Return [x, y] of the center of cell containing provided text 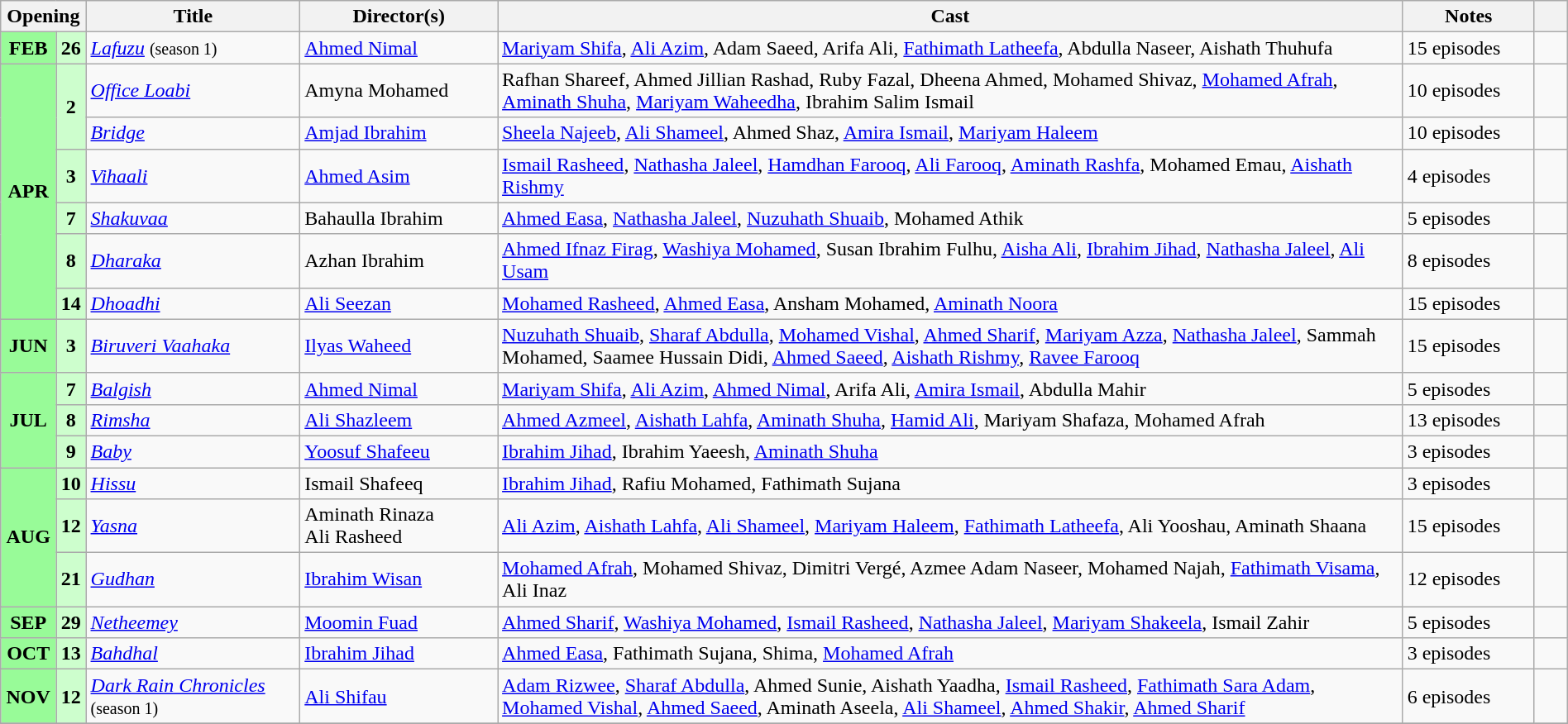
AUG [28, 537]
9 [71, 451]
Amjad Ibrahim [399, 133]
Lafuzu (season 1) [194, 48]
JUL [28, 420]
Director(s) [399, 17]
SEP [28, 622]
OCT [28, 654]
29 [71, 622]
Ahmed Easa, Nathasha Jaleel, Nuzuhath Shuaib, Mohamed Athik [951, 218]
Mariyam Shifa, Ali Azim, Adam Saeed, Arifa Ali, Fathimath Latheefa, Abdulla Naseer, Aishath Thuhufa [951, 48]
13 episodes [1469, 420]
Ismail Rasheed, Nathasha Jaleel, Hamdhan Farooq, Ali Farooq, Aminath Rashfa, Mohamed Emau, Aishath Rishmy [951, 175]
Mariyam Shifa, Ali Azim, Ahmed Nimal, Arifa Ali, Amira Ismail, Abdulla Mahir [951, 388]
JUN [28, 345]
Shakuvaa [194, 218]
Ali Seezan [399, 303]
Opening [43, 17]
FEB [28, 48]
Yasna [194, 526]
Netheemey [194, 622]
4 episodes [1469, 175]
6 episodes [1469, 696]
Bahdhal [194, 654]
Ahmed Easa, Fathimath Sujana, Shima, Mohamed Afrah [951, 654]
NOV [28, 696]
Gudhan [194, 580]
Azhan Ibrahim [399, 261]
10 [71, 483]
Office Loabi [194, 91]
Biruveri Vaahaka [194, 345]
Mohamed Rasheed, Ahmed Easa, Ansham Mohamed, Aminath Noora [951, 303]
Hissu [194, 483]
APR [28, 192]
12 episodes [1469, 580]
Dhoadhi [194, 303]
Moomin Fuad [399, 622]
Ali Shifau [399, 696]
Cast [951, 17]
Sheela Najeeb, Ali Shameel, Ahmed Shaz, Amira Ismail, Mariyam Haleem [951, 133]
Mohamed Afrah, Mohamed Shivaz, Dimitri Vergé, Azmee Adam Naseer, Mohamed Najah, Fathimath Visama, Ali Inaz [951, 580]
Bridge [194, 133]
14 [71, 303]
Aminath RinazaAli Rasheed [399, 526]
26 [71, 48]
21 [71, 580]
Dark Rain Chronicles(season 1) [194, 696]
Yoosuf Shafeeu [399, 451]
8 episodes [1469, 261]
Rafhan Shareef, Ahmed Jillian Rashad, Ruby Fazal, Dheena Ahmed, Mohamed Shivaz, Mohamed Afrah, Aminath Shuha, Mariyam Waheedha, Ibrahim Salim Ismail [951, 91]
Baby [194, 451]
Ibrahim Jihad [399, 654]
Ibrahim Wisan [399, 580]
Ismail Shafeeq [399, 483]
Notes [1469, 17]
2 [71, 106]
Bahaulla Ibrahim [399, 218]
Amyna Mohamed [399, 91]
Vihaali [194, 175]
Ali Azim, Aishath Lahfa, Ali Shameel, Mariyam Haleem, Fathimath Latheefa, Ali Yooshau, Aminath Shaana [951, 526]
Ahmed Ifnaz Firag, Washiya Mohamed, Susan Ibrahim Fulhu, Aisha Ali, Ibrahim Jihad, Nathasha Jaleel, Ali Usam [951, 261]
Rimsha [194, 420]
Dharaka [194, 261]
Ibrahim Jihad, Ibrahim Yaeesh, Aminath Shuha [951, 451]
Ahmed Azmeel, Aishath Lahfa, Aminath Shuha, Hamid Ali, Mariyam Shafaza, Mohamed Afrah [951, 420]
13 [71, 654]
Ahmed Sharif, Washiya Mohamed, Ismail Rasheed, Nathasha Jaleel, Mariyam Shakeela, Ismail Zahir [951, 622]
Title [194, 17]
Ibrahim Jihad, Rafiu Mohamed, Fathimath Sujana [951, 483]
Ahmed Asim [399, 175]
Ilyas Waheed [399, 345]
Ali Shazleem [399, 420]
Balgish [194, 388]
